Determine the [X, Y] coordinate at the center of the cell enclosing the given text.  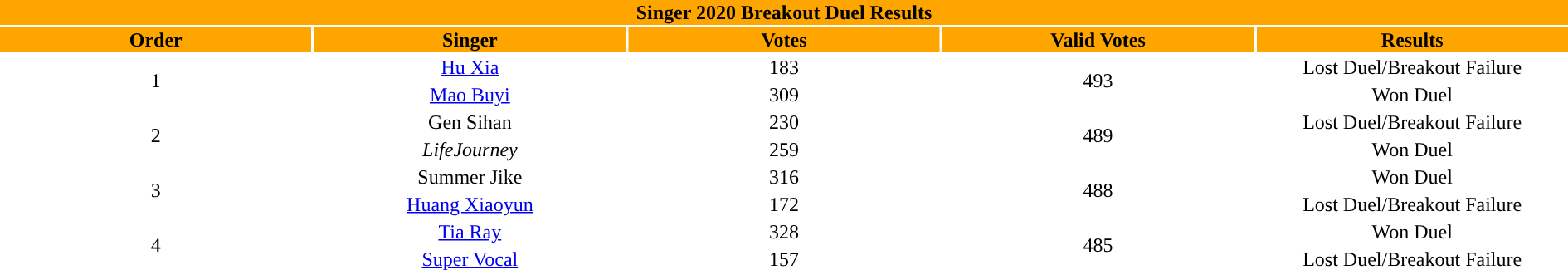
1 [156, 81]
Order [156, 40]
183 [784, 67]
Valid Votes [1098, 40]
Summer Jike [470, 177]
2 [156, 136]
3 [156, 191]
328 [784, 232]
172 [784, 204]
Gen Sihan [470, 122]
230 [784, 122]
Hu Xia [470, 67]
Votes [784, 40]
LifeJourney [470, 150]
Singer [470, 40]
Mao Buyi [470, 95]
489 [1098, 136]
Singer 2020 Breakout Duel Results [784, 12]
259 [784, 150]
Tia Ray [470, 232]
Results [1412, 40]
Huang Xiaoyun [470, 204]
309 [784, 95]
488 [1098, 191]
493 [1098, 81]
316 [784, 177]
